Detect which cell encompasses the target text, then output its (X, Y) center coordinate. 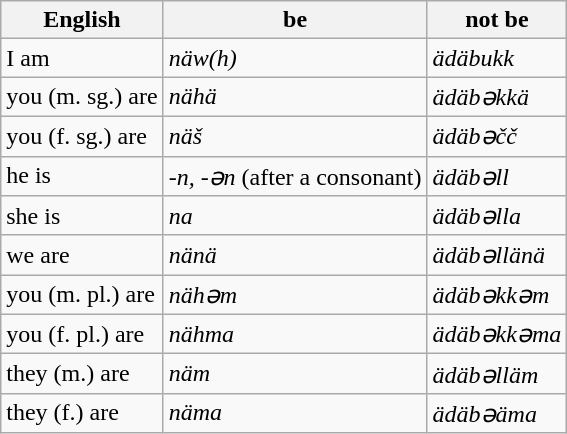
they (m.) are (82, 374)
näw(h) (295, 58)
ädäbəll (497, 176)
näm (295, 374)
he is (82, 176)
nähä (295, 97)
ädäbəäma (497, 413)
not be (497, 20)
English (82, 20)
ädäbukk (497, 58)
nänä (295, 255)
she is (82, 216)
you (f. sg.) are (82, 136)
we are (82, 255)
-n, -ən (after a consonant) (295, 176)
ädäbəčč (497, 136)
ädäbəkkəm (497, 295)
ädäbəllänä (497, 255)
ädäbəkkä (497, 97)
you (m. pl.) are (82, 295)
nähəm (295, 295)
näma (295, 413)
I am (82, 58)
näš (295, 136)
you (f. pl.) are (82, 334)
ädäbəlla (497, 216)
they (f.) are (82, 413)
nähma (295, 334)
na (295, 216)
be (295, 20)
you (m. sg.) are (82, 97)
ädäbəkkəma (497, 334)
ädäbəlläm (497, 374)
